Locate the cell with the specified text and output its [x, y] center coordinate. 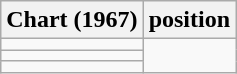
position [189, 20]
Chart (1967) [72, 20]
